Search for the cell housing the specified text and yield its (X, Y) center coordinate. 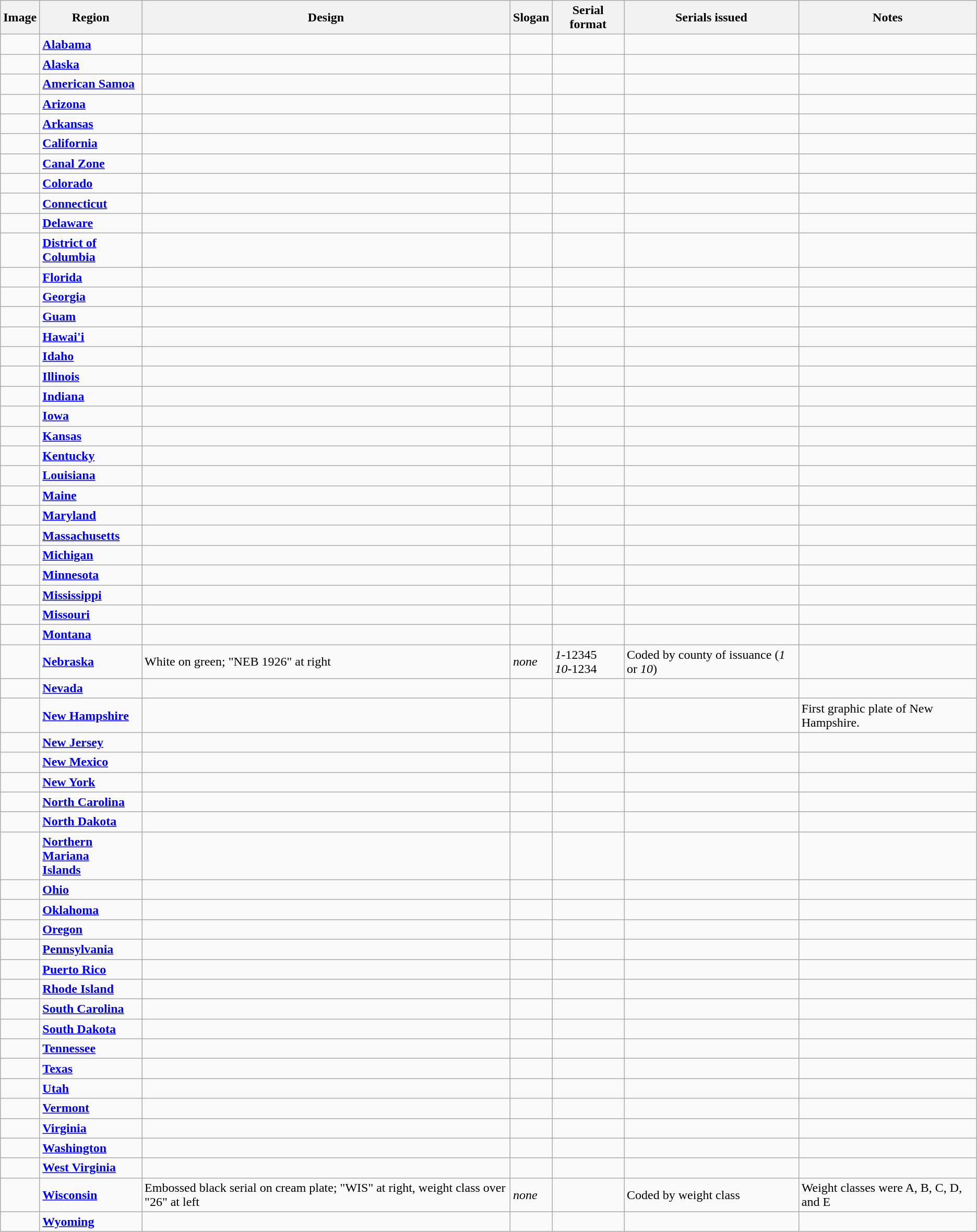
Puerto Rico (91, 969)
South Dakota (91, 1029)
Minnesota (91, 575)
First graphic plate of New Hampshire. (887, 715)
Maine (91, 495)
Coded by county of issuance (1 or 10) (712, 662)
North Carolina (91, 802)
Ohio (91, 890)
Oregon (91, 929)
Alabama (91, 44)
Serial format (588, 18)
Georgia (91, 297)
Northern Mariana Islands (91, 856)
Indiana (91, 396)
Iowa (91, 416)
Wyoming (91, 1222)
Washington (91, 1148)
Massachusetts (91, 535)
Idaho (91, 357)
Wisconsin (91, 1194)
Missouri (91, 615)
New Hampshire (91, 715)
Maryland (91, 515)
Slogan (531, 18)
Nevada (91, 689)
New Jersey (91, 742)
Canal Zone (91, 163)
New Mexico (91, 762)
California (91, 144)
Kentucky (91, 456)
Texas (91, 1069)
American Samoa (91, 84)
Kansas (91, 436)
Colorado (91, 183)
New York (91, 782)
Design (326, 18)
Image (20, 18)
Illinois (91, 376)
Delaware (91, 223)
Pennsylvania (91, 949)
Arizona (91, 104)
Oklahoma (91, 909)
Region (91, 18)
Guam (91, 317)
Rhode Island (91, 989)
Arkansas (91, 124)
1-1234510-1234 (588, 662)
Tennessee (91, 1049)
District ofColumbia (91, 250)
Connecticut (91, 203)
Weight classes were A, B, C, D, and E (887, 1194)
Mississippi (91, 595)
Louisiana (91, 476)
Michigan (91, 555)
South Carolina (91, 1009)
Nebraska (91, 662)
Hawai'i (91, 337)
Serials issued (712, 18)
Montana (91, 635)
Utah (91, 1088)
Vermont (91, 1108)
Coded by weight class (712, 1194)
West Virginia (91, 1168)
Embossed black serial on cream plate; "WIS" at right, weight class over "26" at left (326, 1194)
Virginia (91, 1128)
Notes (887, 18)
Alaska (91, 64)
North Dakota (91, 822)
White on green; "NEB 1926" at right (326, 662)
Florida (91, 277)
